Identify which cell holds the provided text, then report its [X, Y] central coordinate. 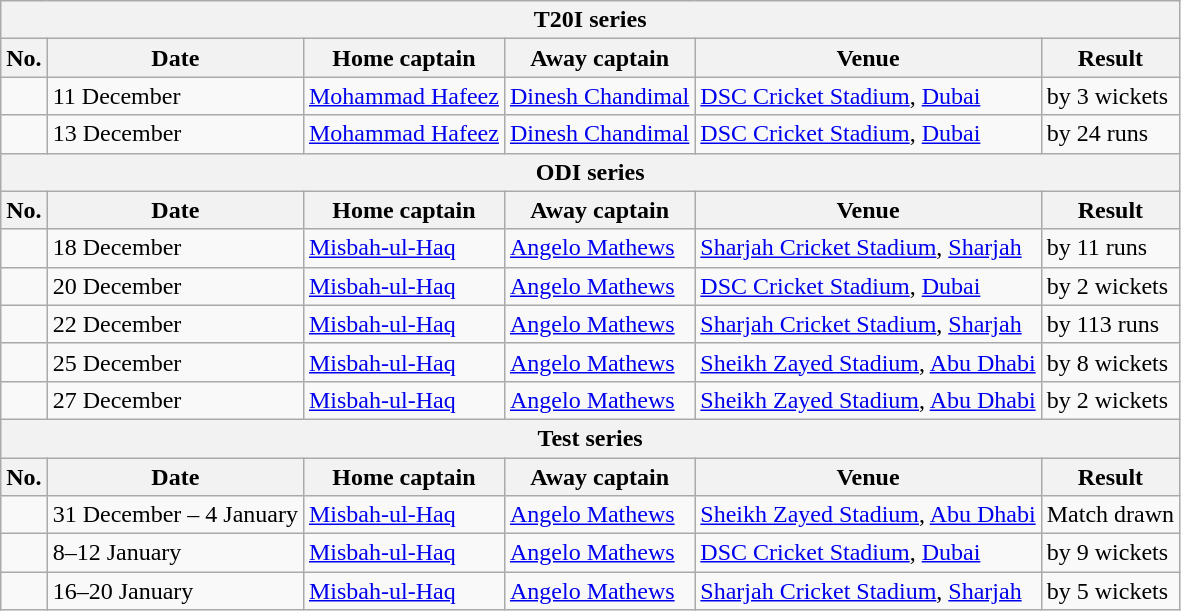
by 5 wickets [1110, 591]
by 3 wickets [1110, 96]
by 9 wickets [1110, 553]
Match drawn [1110, 515]
11 December [175, 96]
by 113 runs [1110, 324]
18 December [175, 248]
27 December [175, 400]
by 11 runs [1110, 248]
ODI series [590, 172]
T20I series [590, 20]
22 December [175, 324]
by 8 wickets [1110, 362]
by 24 runs [1110, 134]
8–12 January [175, 553]
13 December [175, 134]
25 December [175, 362]
31 December – 4 January [175, 515]
20 December [175, 286]
16–20 January [175, 591]
Test series [590, 438]
